Extract the [X, Y] coordinate from the center of the cell holding the provided text.  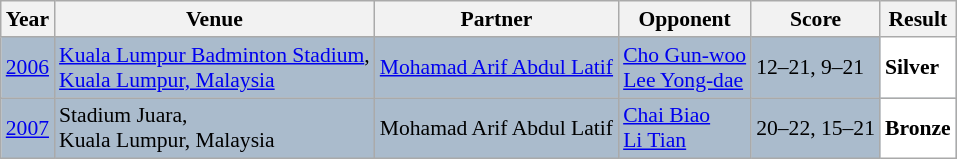
Bronze [918, 128]
Score [816, 19]
12–21, 9–21 [816, 68]
Cho Gun-woo Lee Yong-dae [684, 68]
Venue [214, 19]
Opponent [684, 19]
Stadium Juara,Kuala Lumpur, Malaysia [214, 128]
20–22, 15–21 [816, 128]
Year [28, 19]
2007 [28, 128]
Result [918, 19]
Silver [918, 68]
Partner [496, 19]
Kuala Lumpur Badminton Stadium,Kuala Lumpur, Malaysia [214, 68]
2006 [28, 68]
Chai Biao Li Tian [684, 128]
